For the text-containing cell, return its midpoint in (X, Y) coordinate format. 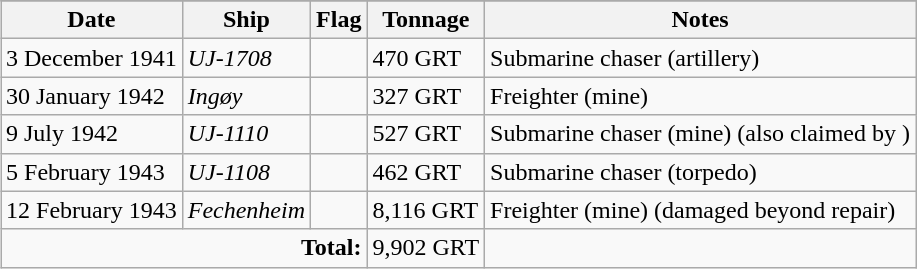
527 GRT (426, 134)
30 January 1942 (91, 96)
327 GRT (426, 96)
Ship (246, 20)
3 December 1941 (91, 58)
Date (91, 20)
Tonnage (426, 20)
Freighter (mine) (damaged beyond repair) (700, 210)
Notes (700, 20)
9 July 1942 (91, 134)
UJ-1108 (246, 172)
Flag (339, 20)
UJ-1708 (246, 58)
Total: (183, 248)
470 GRT (426, 58)
462 GRT (426, 172)
Submarine chaser (torpedo) (700, 172)
Fechenheim (246, 210)
9,902 GRT (426, 248)
UJ-1110 (246, 134)
Submarine chaser (mine) (also claimed by ) (700, 134)
12 February 1943 (91, 210)
Ingøy (246, 96)
Submarine chaser (artillery) (700, 58)
8,116 GRT (426, 210)
5 February 1943 (91, 172)
Freighter (mine) (700, 96)
